Identify which cell holds the provided text, then report its (X, Y) central coordinate. 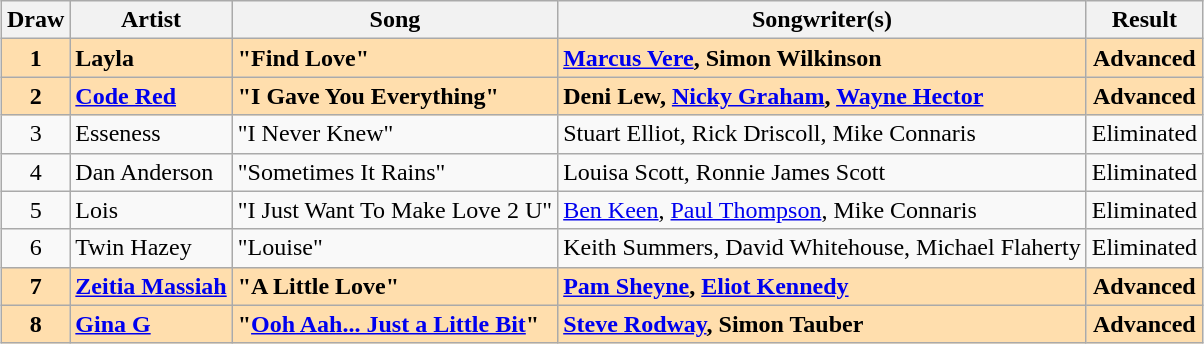
Marcus Vere, Simon Wilkinson (822, 58)
Song (394, 20)
Songwriter(s) (822, 20)
7 (35, 286)
Keith Summers, David Whitehouse, Michael Flaherty (822, 248)
4 (35, 172)
"I Just Want To Make Love 2 U" (394, 210)
Ben Keen, Paul Thompson, Mike Connaris (822, 210)
Deni Lew, Nicky Graham, Wayne Hector (822, 96)
"Louise" (394, 248)
Stuart Elliot, Rick Driscoll, Mike Connaris (822, 134)
Dan Anderson (151, 172)
8 (35, 324)
"I Never Knew" (394, 134)
1 (35, 58)
"I Gave You Everything" (394, 96)
Twin Hazey (151, 248)
Steve Rodway, Simon Tauber (822, 324)
"A Little Love" (394, 286)
Artist (151, 20)
Louisa Scott, Ronnie James Scott (822, 172)
"Sometimes It Rains" (394, 172)
Esseness (151, 134)
5 (35, 210)
"Find Love" (394, 58)
Pam Sheyne, Eliot Kennedy (822, 286)
Zeitia Massiah (151, 286)
Code Red (151, 96)
Layla (151, 58)
Draw (35, 20)
3 (35, 134)
Result (1144, 20)
6 (35, 248)
Lois (151, 210)
Gina G (151, 324)
"Ooh Aah... Just a Little Bit" (394, 324)
2 (35, 96)
